Return (x, y) of the center of cell containing provided text 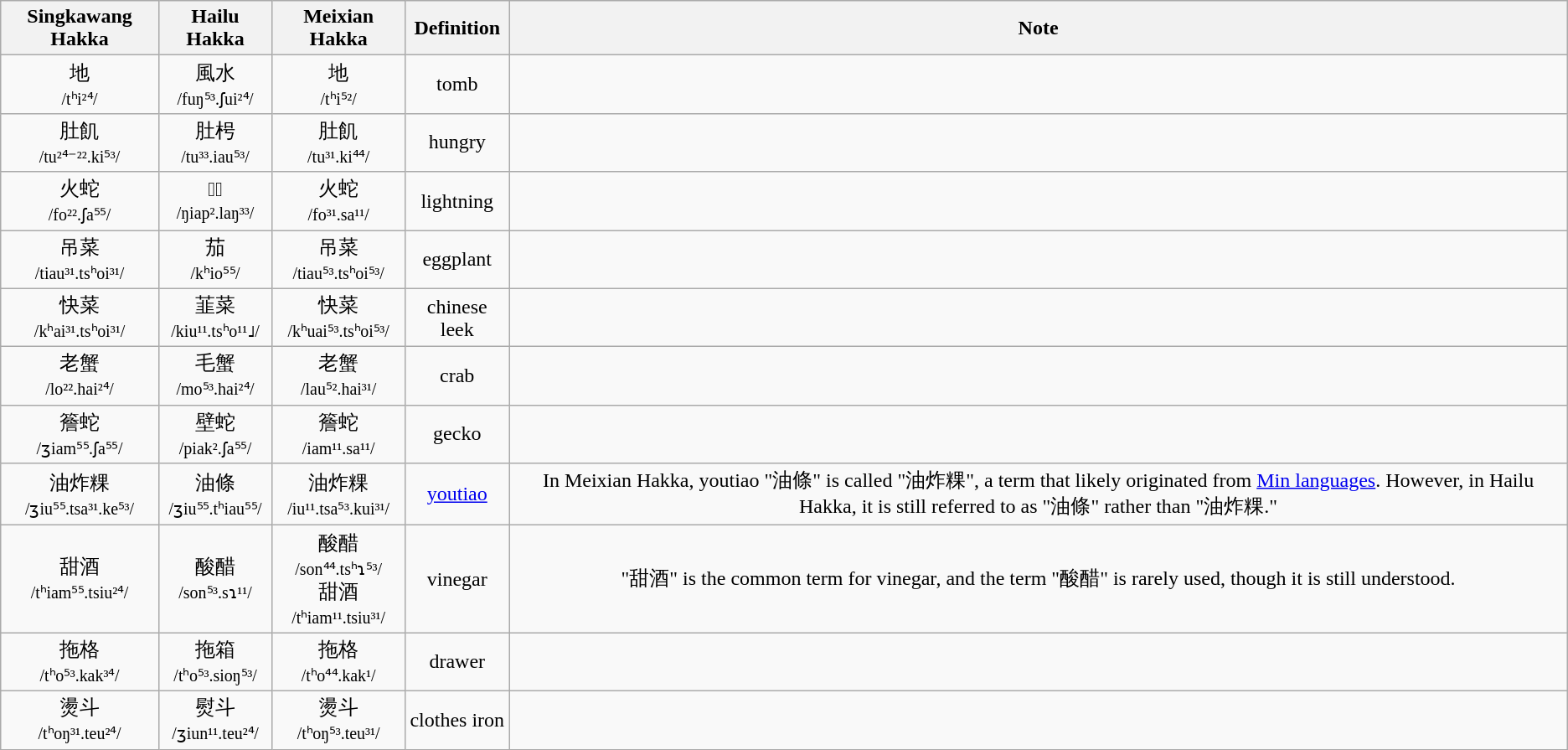
肚飢/tu²⁴⁻²².ki⁵³/ (80, 142)
酸醋/son⁵³.sɿ¹¹/ (214, 579)
吊菜/tiau³¹.tsʰoi³¹/ (80, 259)
youtiao (457, 494)
油炸粿/ʒiu⁵⁵.tsa³¹.ke⁵³/ (80, 494)
Singkawang Hakka (80, 28)
油炸粿/iu¹¹.tsa⁵³.kui³¹/ (338, 494)
Definition (457, 28)
chinese leek (457, 318)
簷蛇/ʒiam⁵⁵.ʃa⁵⁵/ (80, 434)
crab (457, 376)
簷蛇/iam¹¹.sa¹¹/ (338, 434)
tomb (457, 85)
Hailu Hakka (214, 28)
燙斗/tʰoŋ⁵³.teu³¹/ (338, 720)
gecko (457, 434)
壁蛇/piak².ʃa⁵⁵/ (214, 434)
拖格/tʰo⁴⁴.kak¹/ (338, 662)
Meixian Hakka (338, 28)
火蛇/fo³¹.sa¹¹/ (338, 201)
vinegar (457, 579)
韮菜/kiu¹¹.tsʰo¹¹˩/ (214, 318)
"甜酒" is the common term for vinegar, and the term "酸醋" is rarely used, though it is still understood. (1039, 579)
clothes iron (457, 720)
熨斗/ʒiun¹¹.teu²⁴/ (214, 720)
𥍉爧/ŋiap².laŋ³³/ (214, 201)
快菜/kʰuai⁵³.tsʰoi⁵³/ (338, 318)
hungry (457, 142)
Note (1039, 28)
風水/fuŋ⁵³.ʃui²⁴/ (214, 85)
酸醋/son⁴⁴.tsʰɿ⁵³/甜酒/tʰiam¹¹.tsiu³¹/ (338, 579)
lightning (457, 201)
地/tʰi⁵²/ (338, 85)
老蟹/lo²².hai²⁴/ (80, 376)
火蛇/fo²².ʃa⁵⁵/ (80, 201)
甜酒/tʰiam⁵⁵.tsiu²⁴/ (80, 579)
茄/kʰio⁵⁵/ (214, 259)
拖箱/tʰo⁵³.sioŋ⁵³/ (214, 662)
燙斗/tʰoŋ³¹.teu²⁴/ (80, 720)
快菜/kʰai³¹.tsʰoi³¹/ (80, 318)
肚枵/tu³³.iau⁵³/ (214, 142)
eggplant (457, 259)
肚飢/tu³¹.ki⁴⁴/ (338, 142)
老蟹/lau⁵².hai³¹/ (338, 376)
吊菜/tiau⁵³.tsʰoi⁵³/ (338, 259)
毛蟹/mo⁵³.hai²⁴/ (214, 376)
地/tʰi²⁴/ (80, 85)
drawer (457, 662)
油條/ʒiu⁵⁵.tʰiau⁵⁵/ (214, 494)
拖格/tʰo⁵³.kak³⁴/ (80, 662)
